For the text-containing cell, return its midpoint in [X, Y] coordinate format. 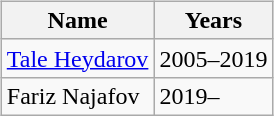
Years [214, 20]
Tale Heydarov [78, 58]
Name [78, 20]
2019– [214, 96]
2005–2019 [214, 58]
Fariz Najafov [78, 96]
